Find where the given text appears and provide that cell's center as (x, y) coordinate. 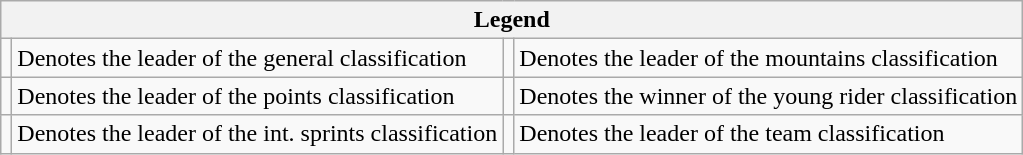
Denotes the leader of the mountains classification (768, 58)
Denotes the leader of the points classification (258, 96)
Legend (512, 20)
Denotes the winner of the young rider classification (768, 96)
Denotes the leader of the team classification (768, 134)
Denotes the leader of the general classification (258, 58)
Denotes the leader of the int. sprints classification (258, 134)
